Search for the cell housing the specified text and yield its [X, Y] center coordinate. 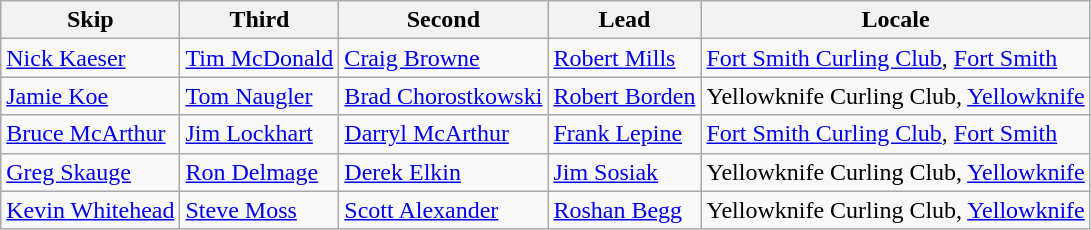
Locale [896, 20]
Tim McDonald [260, 58]
Greg Skauge [90, 172]
Robert Borden [624, 96]
Scott Alexander [444, 210]
Jamie Koe [90, 96]
Steve Moss [260, 210]
Craig Browne [444, 58]
Brad Chorostkowski [444, 96]
Nick Kaeser [90, 58]
Tom Naugler [260, 96]
Kevin Whitehead [90, 210]
Lead [624, 20]
Jim Lockhart [260, 134]
Skip [90, 20]
Bruce McArthur [90, 134]
Second [444, 20]
Darryl McArthur [444, 134]
Jim Sosiak [624, 172]
Roshan Begg [624, 210]
Frank Lepine [624, 134]
Ron Delmage [260, 172]
Derek Elkin [444, 172]
Robert Mills [624, 58]
Third [260, 20]
